Detect which cell encompasses the target text, then output its [x, y] center coordinate. 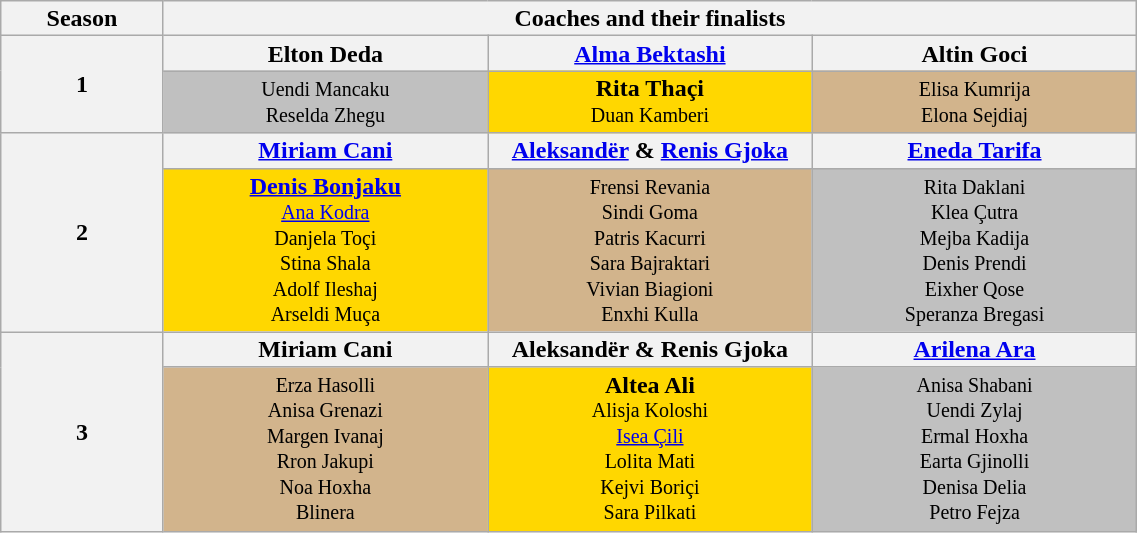
Altin Goci [974, 54]
Rita DaklaniKlea ÇutraMejba KadijaDenis PrendiEixher QoseSperanza Bregasi [974, 250]
1 [82, 84]
Denis BonjakuAna KodraDanjela ToçiStina ShalaAdolf IleshajArseldi Muça [326, 250]
Eneda Tarifa [974, 150]
Uendi MancakuReselda Zhegu [326, 102]
2 [82, 232]
Elisa KumrijaElona Sejdiaj [974, 102]
Elton Deda [326, 54]
Frensi RevaniaSindi GomaPatris KacurriSara BajraktariVivian BiagioniEnxhi Kulla [650, 250]
3 [82, 432]
Season [82, 18]
Altea AliAlisja KoloshiIsea ÇiliLolita MatiKejvi BoriçiSara Pilkati [650, 449]
Anisa ShabaniUendi ZylajErmal HoxhaEarta GjinolliDenisa DeliaPetro Fejza [974, 449]
Erza HasolliAnisa GrenaziMargen IvanajRron JakupiNoa HoxhaBlinera [326, 449]
Arilena Ara [974, 350]
Alma Bektashi [650, 54]
Coaches and their finalists [650, 18]
Rita ThaçiDuan Kamberi [650, 102]
